Find where the given text appears and provide that cell's center as (x, y) coordinate. 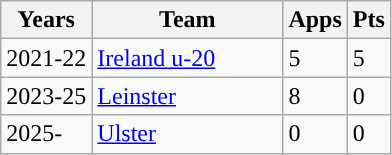
Apps (315, 20)
Years (46, 20)
8 (315, 96)
Team (188, 20)
Pts (368, 20)
2025- (46, 134)
Leinster (188, 96)
Ireland u-20 (188, 58)
2021-22 (46, 58)
Ulster (188, 134)
2023-25 (46, 96)
